From the cell containing the given text, extract its center point as [x, y] coordinate. 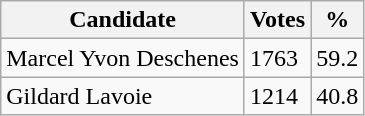
Votes [277, 20]
1763 [277, 58]
% [338, 20]
1214 [277, 96]
Candidate [123, 20]
Marcel Yvon Deschenes [123, 58]
59.2 [338, 58]
Gildard Lavoie [123, 96]
40.8 [338, 96]
